Output the [X, Y] coordinate of the center of the cell containing the given text.  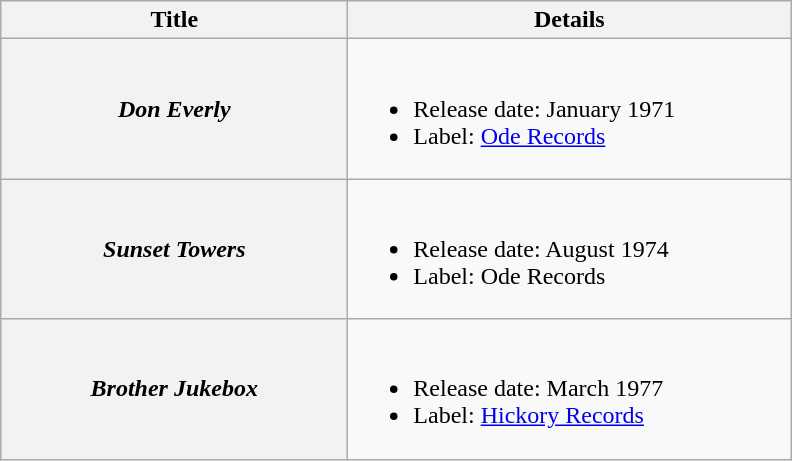
Brother Jukebox [174, 389]
Title [174, 20]
Sunset Towers [174, 249]
Details [570, 20]
Release date: August 1974Label: Ode Records [570, 249]
Don Everly [174, 109]
Release date: March 1977Label: Hickory Records [570, 389]
Release date: January 1971Label: Ode Records [570, 109]
